Return the [x, y] coordinate for the center point of the cell that contains the specified text.  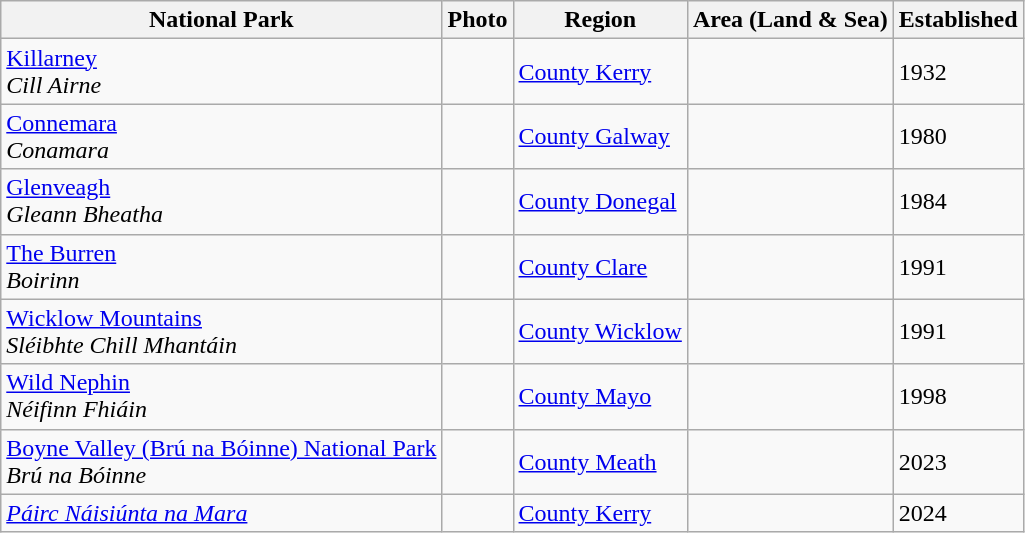
County Clare [600, 266]
National Park [222, 20]
County Meath [600, 462]
KillarneyCill Airne [222, 72]
Area (Land & Sea) [790, 20]
1980 [958, 136]
ConnemaraConamara [222, 136]
The BurrenBoirinn [222, 266]
1984 [958, 202]
1932 [958, 72]
Wicklow MountainsSléibhte Chill Mhantáin [222, 332]
Boyne Valley (Brú na Bóinne) National ParkBrú na Bóinne [222, 462]
GlenveaghGleann Bheatha [222, 202]
County Donegal [600, 202]
County Galway [600, 136]
County Wicklow [600, 332]
Wild NephinNéifinn Fhiáin [222, 396]
1998 [958, 396]
Photo [478, 20]
Established [958, 20]
Region [600, 20]
2023 [958, 462]
County Mayo [600, 396]
2024 [958, 513]
Páirc Náisiúnta na Mara [222, 513]
